Return [x, y] of the center of cell containing provided text 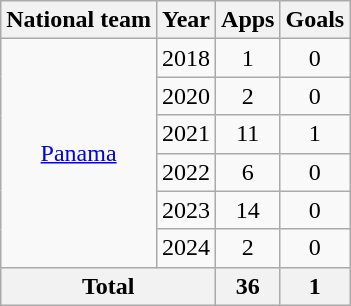
2021 [186, 134]
2020 [186, 96]
2018 [186, 58]
Total [108, 286]
6 [248, 172]
National team [79, 20]
Panama [79, 153]
2022 [186, 172]
Apps [248, 20]
2024 [186, 248]
11 [248, 134]
Year [186, 20]
2023 [186, 210]
14 [248, 210]
Goals [315, 20]
36 [248, 286]
